Return [X, Y] of the center of cell containing provided text 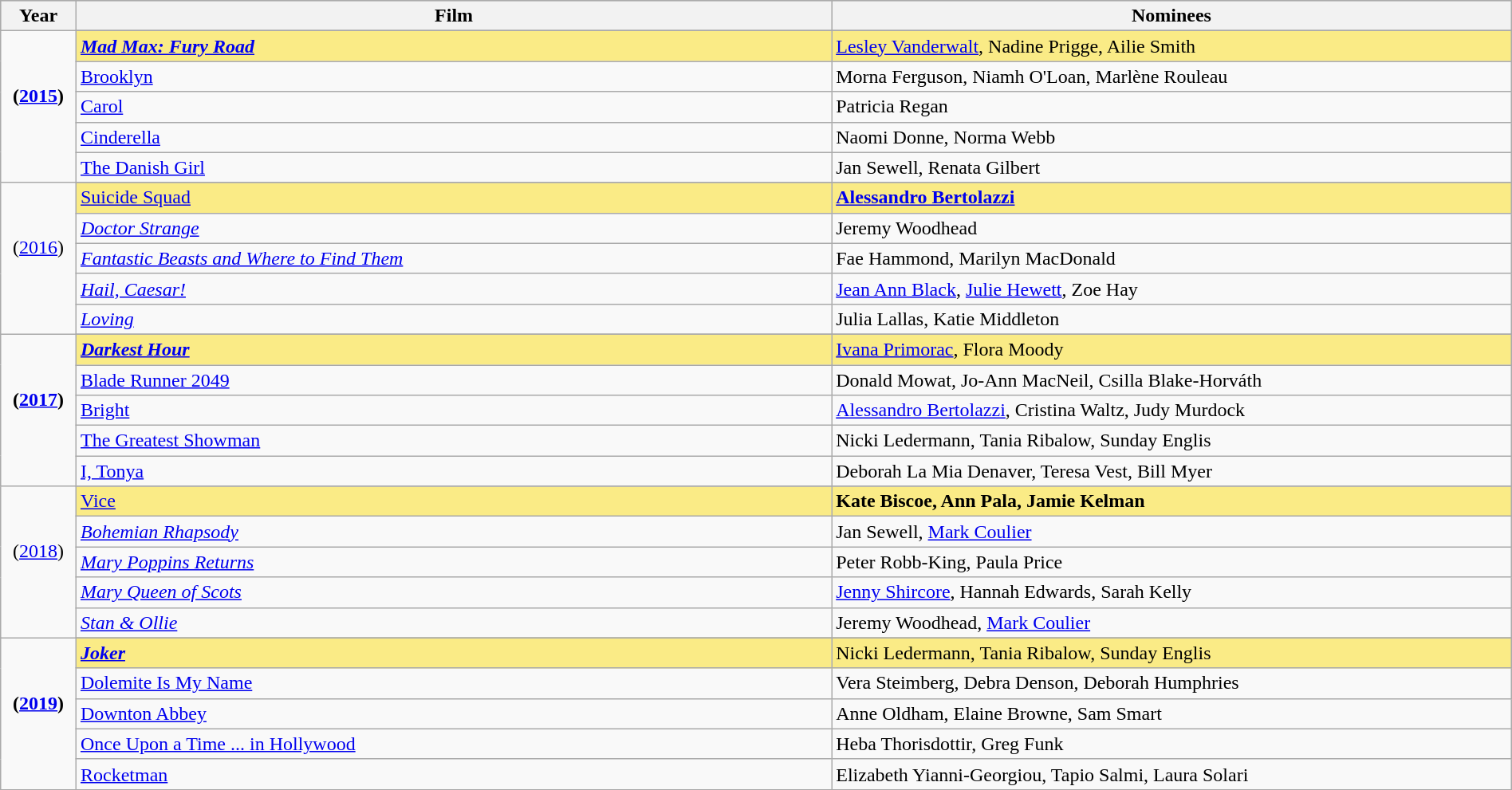
Patricia Regan [1172, 107]
Lesley Vanderwalt, Nadine Prigge, Ailie Smith [1172, 46]
Brooklyn [453, 77]
Fantastic Beasts and Where to Find Them [453, 258]
I, Tonya [453, 471]
Jeremy Woodhead, Mark Coulier [1172, 623]
Peter Robb-King, Paula Price [1172, 562]
Dolemite Is My Name [453, 683]
Doctor Strange [453, 228]
Kate Biscoe, Ann Pala, Jamie Kelman [1172, 501]
Bohemian Rhapsody [453, 532]
(2015) [38, 107]
Anne Oldham, Elaine Browne, Sam Smart [1172, 713]
Rocketman [453, 774]
Elizabeth Yianni-Georgiou, Tapio Salmi, Laura Solari [1172, 774]
Carol [453, 107]
Ivana Primorac, Flora Moody [1172, 349]
(2018) [38, 562]
Darkest Hour [453, 349]
Heba Thorisdottir, Greg Funk [1172, 744]
Year [38, 16]
Deborah La Mia Denaver, Teresa Vest, Bill Myer [1172, 471]
The Greatest Showman [453, 441]
Bright [453, 411]
Stan & Ollie [453, 623]
Cinderella [453, 137]
Loving [453, 319]
Naomi Donne, Norma Webb [1172, 137]
Suicide Squad [453, 198]
Morna Ferguson, Niamh O'Loan, Marlène Rouleau [1172, 77]
Mad Max: Fury Road [453, 46]
Julia Lallas, Katie Middleton [1172, 319]
Jeremy Woodhead [1172, 228]
Alessandro Bertolazzi, Cristina Waltz, Judy Murdock [1172, 411]
Downton Abbey [453, 713]
Once Upon a Time ... in Hollywood [453, 744]
The Danish Girl [453, 167]
Film [453, 16]
Mary Queen of Scots [453, 592]
Jenny Shircore, Hannah Edwards, Sarah Kelly [1172, 592]
Jan Sewell, Renata Gilbert [1172, 167]
Vera Steimberg, Debra Denson, Deborah Humphries [1172, 683]
Mary Poppins Returns [453, 562]
Hail, Caesar! [453, 289]
Jan Sewell, Mark Coulier [1172, 532]
Donald Mowat, Jo-Ann MacNeil, Csilla Blake-Horváth [1172, 380]
Blade Runner 2049 [453, 380]
(2016) [38, 258]
Fae Hammond, Marilyn MacDonald [1172, 258]
Vice [453, 501]
Joker [453, 653]
Nominees [1172, 16]
(2019) [38, 713]
Alessandro Bertolazzi [1172, 198]
Jean Ann Black, Julie Hewett, Zoe Hay [1172, 289]
(2017) [38, 410]
